Locate the cell with the specified text and output its (x, y) center coordinate. 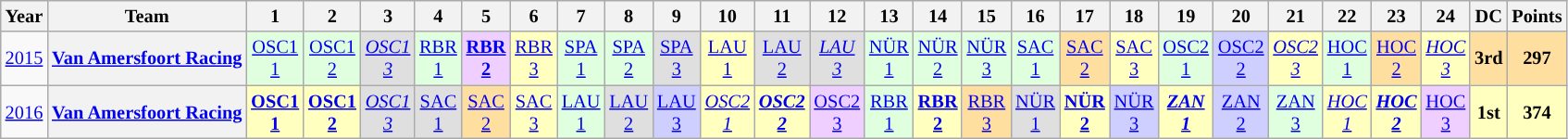
2 (332, 16)
23 (1397, 16)
18 (1135, 16)
Points (1537, 16)
10 (728, 16)
6 (533, 16)
24 (1446, 16)
20 (1241, 16)
21 (1295, 16)
15 (987, 16)
ZAN2 (1241, 112)
297 (1537, 58)
1st (1488, 112)
16 (1035, 16)
1 (275, 16)
13 (889, 16)
3 (388, 16)
14 (939, 16)
4 (438, 16)
374 (1537, 112)
5 (487, 16)
2016 (24, 112)
12 (837, 16)
7 (581, 16)
Year (24, 16)
ZAN1 (1186, 112)
SPA3 (677, 58)
11 (782, 16)
SPA1 (581, 58)
9 (677, 16)
2015 (24, 58)
ZAN3 (1295, 112)
17 (1085, 16)
8 (628, 16)
DC (1488, 16)
3rd (1488, 58)
19 (1186, 16)
22 (1348, 16)
Team (146, 16)
SPA2 (628, 58)
